From the cell containing the given text, extract its center point as [x, y] coordinate. 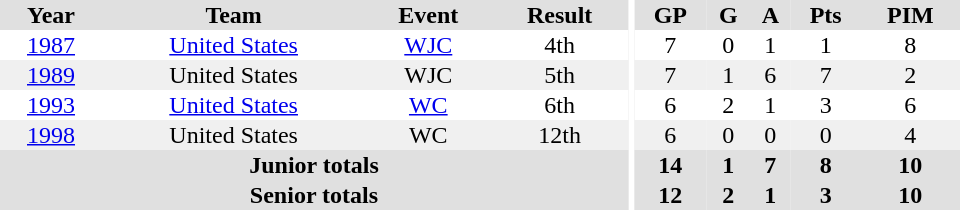
G [728, 15]
12th [560, 135]
GP [670, 15]
1993 [51, 105]
14 [670, 165]
Event [428, 15]
Junior totals [314, 165]
5th [560, 75]
Result [560, 15]
12 [670, 195]
Team [234, 15]
Year [51, 15]
4 [910, 135]
4th [560, 45]
1998 [51, 135]
1987 [51, 45]
A [770, 15]
Pts [826, 15]
1989 [51, 75]
PIM [910, 15]
6th [560, 105]
Senior totals [314, 195]
